Return the (x, y) coordinate for the center point of the cell that contains the specified text.  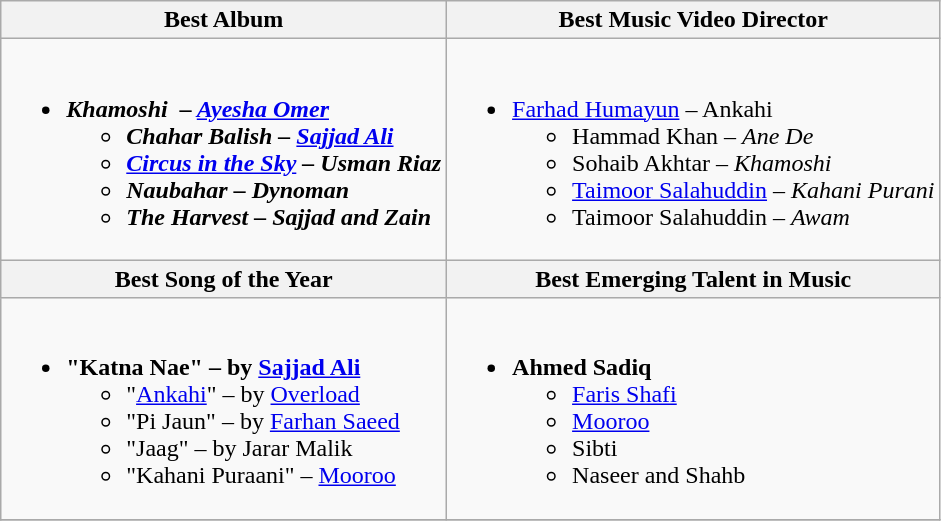
Best Song of the Year (224, 279)
"Katna Nae" – by Sajjad Ali"Ankahi" – by Overload"Pi Jaun" – by Farhan Saeed"Jaag" – by Jarar Malik"Kahani Puraani" – Mooroo (224, 408)
Khamoshi – Ayesha OmerChahar Balish – Sajjad AliCircus in the Sky – Usman RiazNaubahar – DynomanThe Harvest – Sajjad and Zain (224, 150)
Best Emerging Talent in Music (694, 279)
Ahmed SadiqFaris ShafiMoorooSibtiNaseer and Shahb (694, 408)
Best Album (224, 20)
Best Music Video Director (694, 20)
Farhad Humayun – AnkahiHammad Khan – Ane DeSohaib Akhtar – KhamoshiTaimoor Salahuddin – Kahani PuraniTaimoor Salahuddin – Awam (694, 150)
